Identify which cell holds the provided text, then report its [x, y] central coordinate. 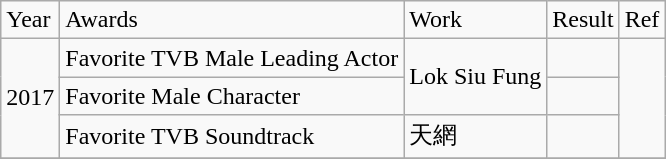
2017 [30, 98]
Lok Siu Fung [476, 77]
Work [476, 20]
Ref [642, 20]
Favorite TVB Soundtrack [232, 136]
Year [30, 20]
Favorite TVB Male Leading Actor [232, 58]
Result [583, 20]
Awards [232, 20]
Favorite Male Character [232, 96]
天網 [476, 136]
